For the text-containing cell, return its midpoint in [X, Y] coordinate format. 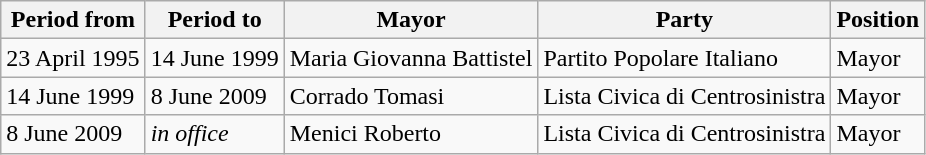
Party [684, 20]
Position [878, 20]
Period from [73, 20]
Period to [214, 20]
Maria Giovanna Battistel [411, 58]
23 April 1995 [73, 58]
Corrado Tomasi [411, 96]
Menici Roberto [411, 134]
Partito Popolare Italiano [684, 58]
in office [214, 134]
